Search for the cell housing the specified text and yield its [X, Y] center coordinate. 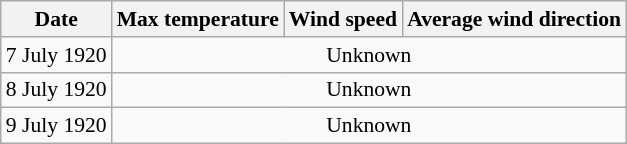
Date [56, 19]
9 July 1920 [56, 126]
Average wind direction [514, 19]
Wind speed [343, 19]
8 July 1920 [56, 90]
Max temperature [198, 19]
7 July 1920 [56, 55]
